Output the (X, Y) coordinate of the center of the cell containing the given text.  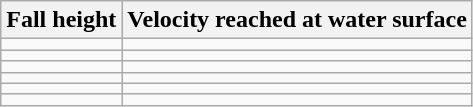
Fall height (62, 20)
Velocity reached at water surface (298, 20)
